Capture the cell that displays the provided text and extract its [x, y] central coordinate. 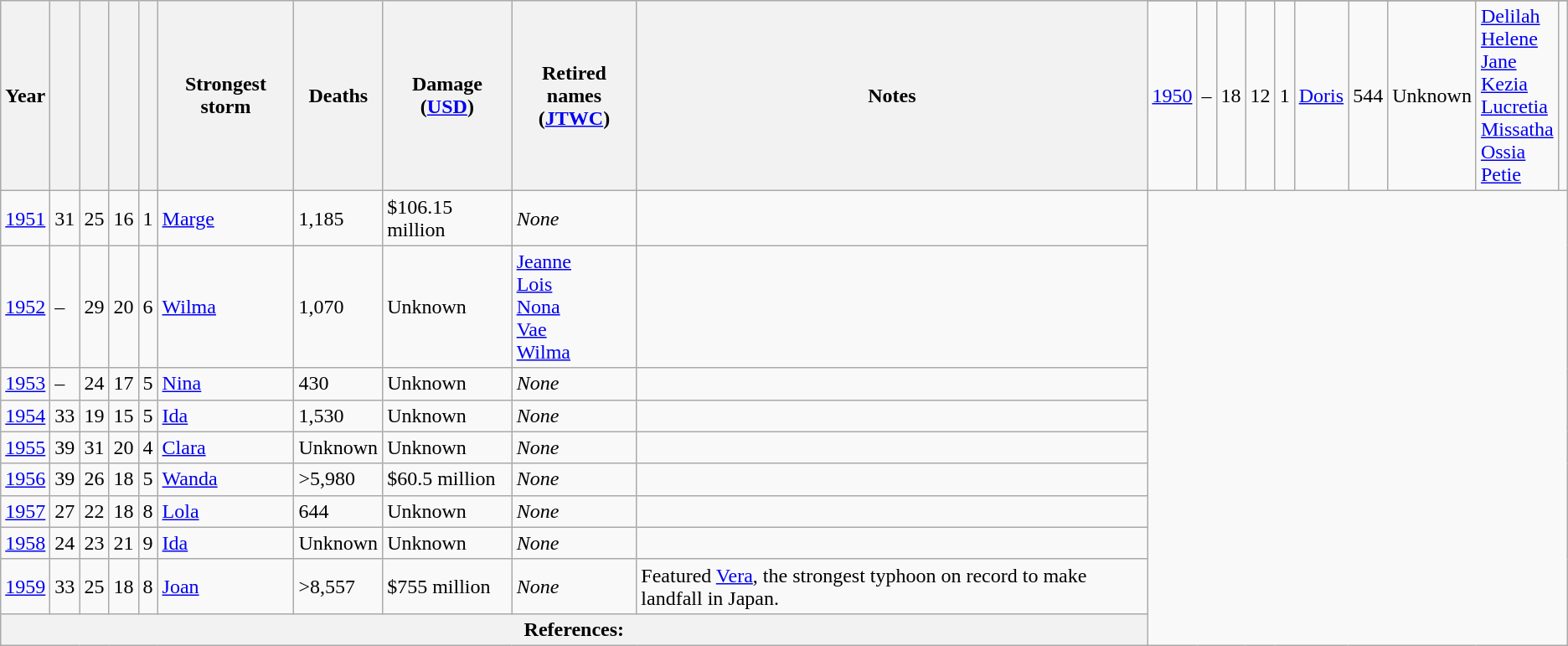
Doris [1321, 96]
1950 [1173, 96]
1951 [25, 218]
$60.5 million [447, 479]
Wilma [226, 307]
References: [575, 629]
1,530 [338, 416]
1,185 [338, 218]
Lola [226, 511]
1953 [25, 384]
$755 million [447, 587]
16 [124, 218]
Featured Vera, the strongest typhoon on record to make landfall in Japan. [892, 587]
23 [94, 543]
Deaths [338, 96]
1954 [25, 416]
27 [65, 511]
Damage (USD) [447, 96]
Wanda [226, 479]
1,070 [338, 307]
Clara [226, 447]
Retired names (JTWC) [575, 96]
Joan [226, 587]
1957 [25, 511]
544 [1369, 96]
17 [124, 384]
15 [124, 416]
12 [1260, 96]
644 [338, 511]
Jeanne Lois Nona Vae Wilma [575, 307]
Marge [226, 218]
>5,980 [338, 479]
1956 [25, 479]
26 [94, 479]
430 [338, 384]
$106.15 million [447, 218]
4 [147, 447]
1959 [25, 587]
1952 [25, 307]
6 [147, 307]
Delilah Helene Jane Kezia Lucretia Missatha Ossia Petie [1517, 96]
19 [94, 416]
Strongest storm [226, 96]
Nina [226, 384]
Year [25, 96]
29 [94, 307]
1955 [25, 447]
Notes [892, 96]
>8,557 [338, 587]
21 [124, 543]
22 [94, 511]
1958 [25, 543]
9 [147, 543]
